For the text-containing cell, return its midpoint in (X, Y) coordinate format. 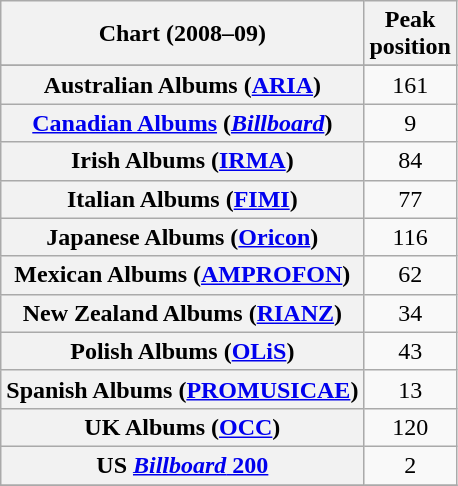
84 (410, 161)
62 (410, 275)
161 (410, 85)
120 (410, 427)
43 (410, 351)
77 (410, 199)
2 (410, 465)
Italian Albums (FIMI) (182, 199)
13 (410, 389)
Polish Albums (OLiS) (182, 351)
Spanish Albums (PROMUSICAE) (182, 389)
US Billboard 200 (182, 465)
Peakposition (410, 34)
116 (410, 237)
New Zealand Albums (RIANZ) (182, 313)
UK Albums (OCC) (182, 427)
Irish Albums (IRMA) (182, 161)
Japanese Albums (Oricon) (182, 237)
Mexican Albums (AMPROFON) (182, 275)
Chart (2008–09) (182, 34)
34 (410, 313)
9 (410, 123)
Canadian Albums (Billboard) (182, 123)
Australian Albums (ARIA) (182, 85)
